Find where the given text appears and provide that cell's center as [x, y] coordinate. 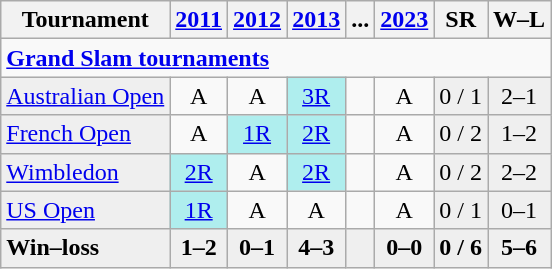
Grand Slam tournaments [276, 58]
2012 [258, 20]
Tournament [86, 20]
Australian Open [86, 96]
2–2 [520, 172]
2013 [316, 20]
French Open [86, 134]
2011 [199, 20]
4–3 [316, 248]
0 / 6 [461, 248]
SR [461, 20]
US Open [86, 210]
3R [316, 96]
0–0 [404, 248]
... [360, 20]
W–L [520, 20]
Wimbledon [86, 172]
5–6 [520, 248]
2023 [404, 20]
2–1 [520, 96]
Win–loss [86, 248]
